Locate the cell with the specified text and output its [x, y] center coordinate. 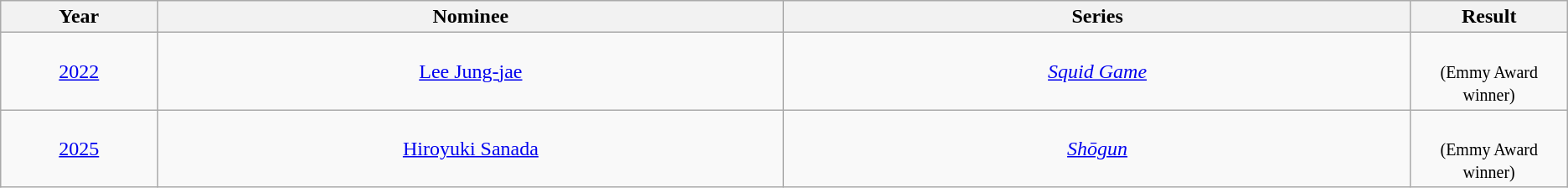
2022 [79, 71]
Hiroyuki Sanada [471, 149]
Squid Game [1097, 71]
Year [79, 17]
Nominee [471, 17]
Shōgun [1097, 149]
Result [1489, 17]
2025 [79, 149]
Series [1097, 17]
Lee Jung-jae [471, 71]
